Locate the cell with the specified text and output its (X, Y) center coordinate. 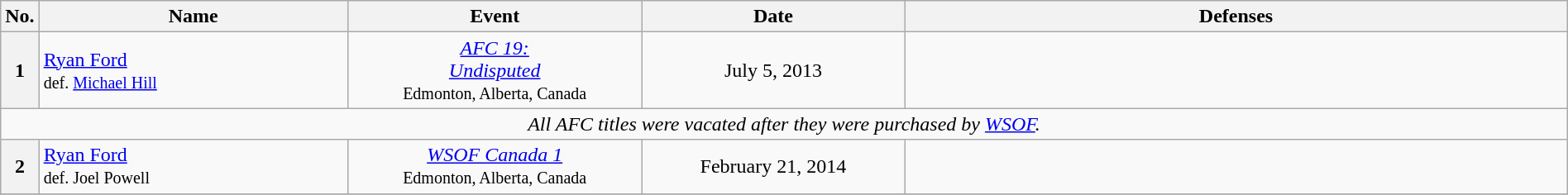
Ryan Forddef. Michael Hill (194, 70)
February 21, 2014 (773, 167)
Event (495, 17)
2 (20, 167)
AFC 19:UndisputedEdmonton, Alberta, Canada (495, 70)
Name (194, 17)
Date (773, 17)
Defenses (1236, 17)
July 5, 2013 (773, 70)
Ryan Forddef. Joel Powell (194, 167)
No. (20, 17)
WSOF Canada 1Edmonton, Alberta, Canada (495, 167)
1 (20, 70)
All AFC titles were vacated after they were purchased by WSOF. (784, 124)
